Identify which cell holds the provided text, then report its (x, y) central coordinate. 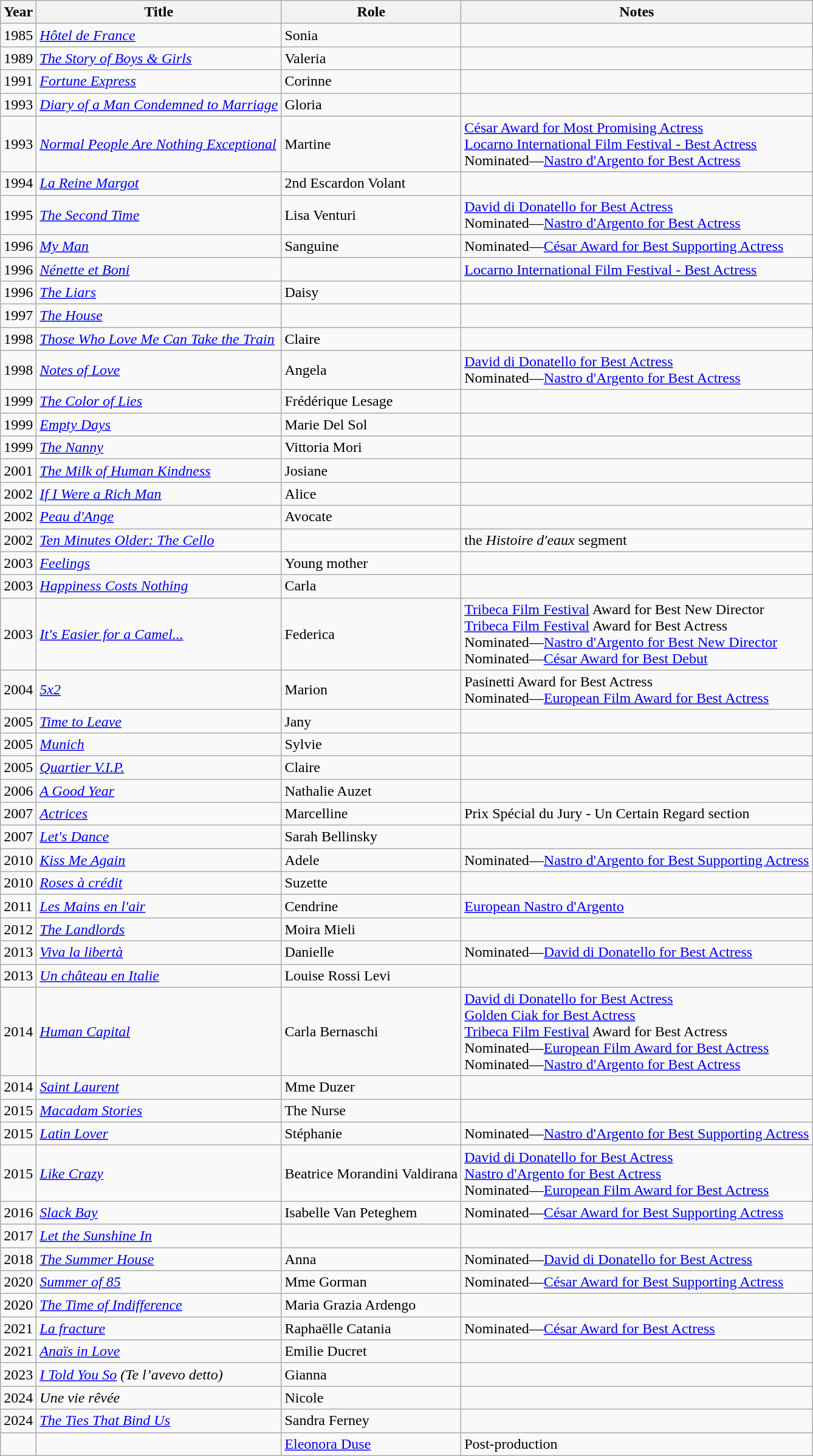
Ten Minutes Older: The Cello (159, 540)
the Histoire d'eaux segment (637, 540)
Title (159, 12)
Notes of Love (159, 371)
Latin Lover (159, 1133)
2004 (18, 690)
Pasinetti Award for Best ActressNominated—European Film Award for Best Actress (637, 690)
Anaïs in Love (159, 1352)
Lisa Venturi (371, 215)
Daisy (371, 292)
Sarah Bellinsky (371, 837)
1991 (18, 81)
Les Mains en l'air (159, 906)
Happiness Costs Nothing (159, 586)
Roses à crédit (159, 883)
Prix Spécial du Jury - Un Certain Regard section (637, 814)
Macadam Stories (159, 1110)
Saint Laurent (159, 1087)
La Reine Margot (159, 183)
The Liars (159, 292)
1994 (18, 183)
Marie Del Sol (371, 425)
Locarno International Film Festival - Best Actress (637, 269)
The Milk of Human Kindness (159, 471)
1985 (18, 35)
Post-production (637, 1444)
Viva la libertà (159, 952)
Mme Gorman (371, 1282)
My Man (159, 246)
Empty Days (159, 425)
Isabelle Van Peteghem (371, 1212)
5x2 (159, 690)
Frédérique Lesage (371, 402)
Un château en Italie (159, 976)
2023 (18, 1375)
Alice (371, 494)
European Nastro d'Argento (637, 906)
Une vie rêvée (159, 1398)
Hôtel de France (159, 35)
Marcelline (371, 814)
Kiss Me Again (159, 860)
Angela (371, 371)
Josiane (371, 471)
Stéphanie (371, 1133)
Carla Bernaschi (371, 1031)
Nominated—César Award for Best Actress (637, 1328)
Gianna (371, 1375)
2nd Escardon Volant (371, 183)
Like Crazy (159, 1173)
Suzette (371, 883)
Emilie Ducret (371, 1352)
Maria Grazia Ardengo (371, 1305)
Mme Duzer (371, 1087)
Human Capital (159, 1031)
The Landlords (159, 929)
Sanguine (371, 246)
The Second Time (159, 215)
Normal People Are Nothing Exceptional (159, 144)
The House (159, 315)
2012 (18, 929)
The Time of Indifference (159, 1305)
2016 (18, 1212)
Vittoria Mori (371, 448)
Time to Leave (159, 721)
Martine (371, 144)
Year (18, 12)
Actrices (159, 814)
Federica (371, 634)
The Summer House (159, 1259)
Those Who Love Me Can Take the Train (159, 338)
David di Donatello for Best ActressNastro d'Argento for Best ActressNominated—European Film Award for Best Actress (637, 1173)
Carla (371, 586)
Fortune Express (159, 81)
Nénette et Boni (159, 269)
Danielle (371, 952)
Let's Dance (159, 837)
1995 (18, 215)
Raphaëlle Catania (371, 1328)
If I Were a Rich Man (159, 494)
Moira Mieli (371, 929)
Young mother (371, 563)
1997 (18, 315)
The Story of Boys & Girls (159, 58)
2018 (18, 1259)
Sylvie (371, 744)
Role (371, 12)
It's Easier for a Camel... (159, 634)
Sandra Ferney (371, 1421)
Nicole (371, 1398)
Feelings (159, 563)
2011 (18, 906)
1989 (18, 58)
Peau d'Ange (159, 517)
Anna (371, 1259)
Gloria (371, 104)
Marion (371, 690)
I Told You So (Te l’avevo detto) (159, 1375)
Diary of a Man Condemned to Marriage (159, 104)
The Ties That Bind Us (159, 1421)
Eleonora Duse (371, 1444)
Munich (159, 744)
The Nurse (371, 1110)
Summer of 85 (159, 1282)
Avocate (371, 517)
Jany (371, 721)
2017 (18, 1236)
The Color of Lies (159, 402)
Cendrine (371, 906)
2006 (18, 790)
Beatrice Morandini Valdirana (371, 1173)
Valeria (371, 58)
The Nanny (159, 448)
Nathalie Auzet (371, 790)
Notes (637, 12)
Quartier V.I.P. (159, 767)
La fracture (159, 1328)
Louise Rossi Levi (371, 976)
Slack Bay (159, 1212)
Sonia (371, 35)
Adele (371, 860)
A Good Year (159, 790)
César Award for Most Promising ActressLocarno International Film Festival - Best ActressNominated—Nastro d'Argento for Best Actress (637, 144)
2001 (18, 471)
Corinne (371, 81)
Let the Sunshine In (159, 1236)
